For the text-containing cell, return its midpoint in (x, y) coordinate format. 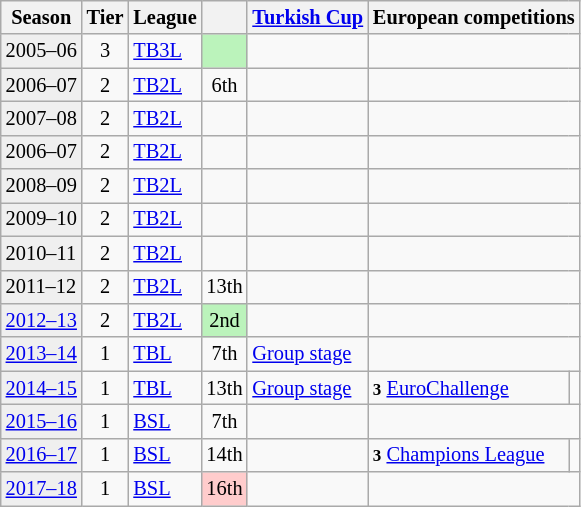
2010–11 (42, 253)
2nd (225, 320)
3 EuroChallenge (468, 388)
2014–15 (42, 388)
League (164, 17)
2007–08 (42, 118)
European competitions (474, 17)
Tier (106, 17)
3 Champions League (468, 455)
14th (225, 455)
Season (42, 17)
2012–13 (42, 320)
2017–18 (42, 489)
2008–09 (42, 186)
2015–16 (42, 421)
2011–12 (42, 287)
16th (225, 489)
2016–17 (42, 455)
TB3L (164, 51)
3 (106, 51)
2009–10 (42, 219)
2013–14 (42, 354)
2005–06 (42, 51)
Turkish Cup (308, 17)
6th (225, 85)
